Search for the cell housing the specified text and yield its [x, y] center coordinate. 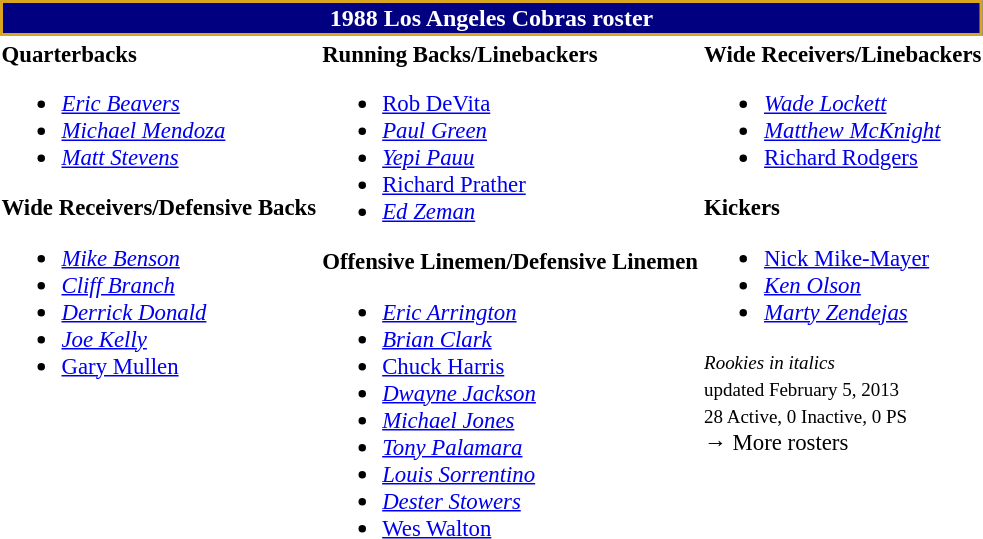
1988 Los Angeles Cobras roster [492, 18]
